Provide the [X, Y] coordinate of the cell's center where the given text is located.  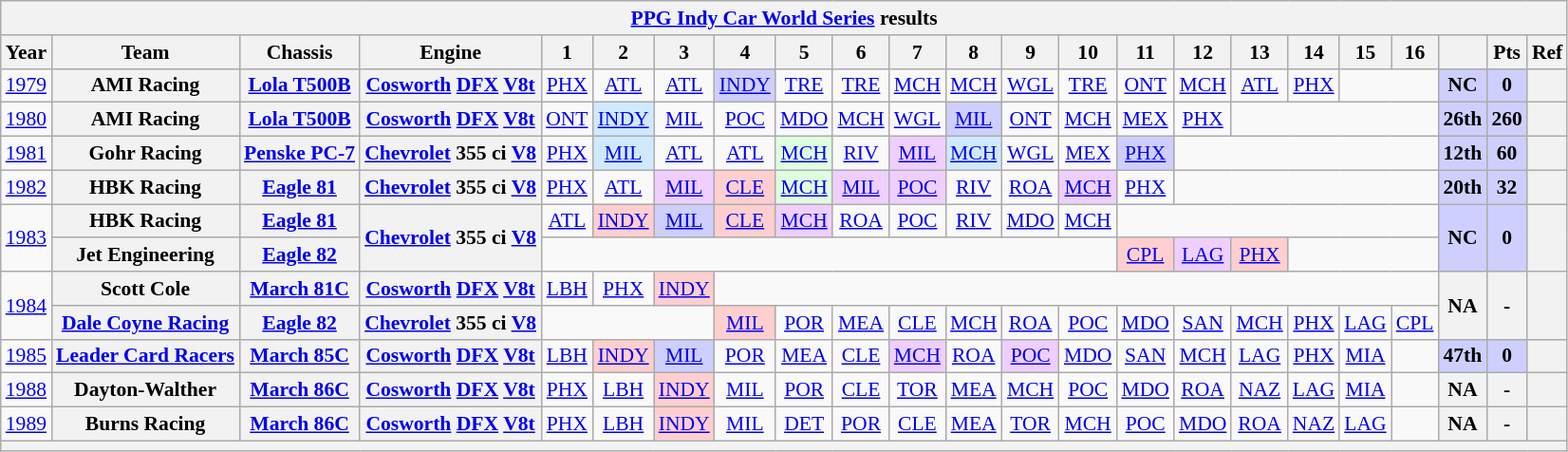
20th [1462, 187]
1989 [27, 424]
1 [567, 52]
15 [1365, 52]
60 [1507, 154]
32 [1507, 187]
14 [1314, 52]
DET [805, 424]
47th [1462, 356]
13 [1259, 52]
1983 [27, 237]
Leader Card Racers [145, 356]
26th [1462, 120]
Chassis [300, 52]
Engine [450, 52]
Dale Coyne Racing [145, 323]
Ref [1547, 52]
Burns Racing [145, 424]
3 [684, 52]
9 [1031, 52]
260 [1507, 120]
1982 [27, 187]
12 [1204, 52]
7 [917, 52]
PPG Indy Car World Series results [784, 18]
2 [624, 52]
Year [27, 52]
1979 [27, 85]
1984 [27, 306]
1980 [27, 120]
Jet Engineering [145, 255]
Penske PC-7 [300, 154]
8 [974, 52]
6 [860, 52]
March 81C [300, 289]
Pts [1507, 52]
4 [745, 52]
Gohr Racing [145, 154]
March 85C [300, 356]
5 [805, 52]
1985 [27, 356]
1981 [27, 154]
Dayton-Walther [145, 390]
1988 [27, 390]
16 [1415, 52]
Team [145, 52]
12th [1462, 154]
11 [1145, 52]
10 [1088, 52]
Scott Cole [145, 289]
